From the cell containing the given text, extract its center point as [X, Y] coordinate. 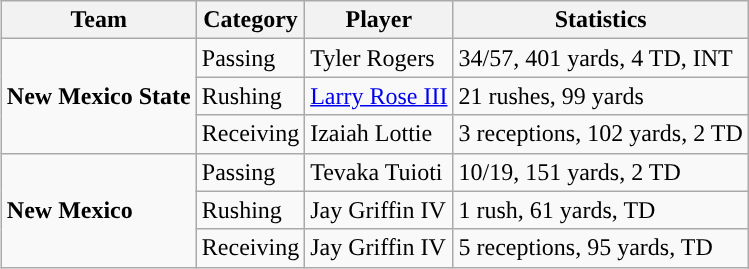
Category [250, 20]
5 receptions, 95 yards, TD [600, 248]
1 rush, 61 yards, TD [600, 210]
Tevaka Tuioti [379, 172]
New Mexico [98, 210]
10/19, 151 yards, 2 TD [600, 172]
New Mexico State [98, 96]
Player [379, 20]
21 rushes, 99 yards [600, 96]
Tyler Rogers [379, 58]
Team [98, 20]
3 receptions, 102 yards, 2 TD [600, 134]
Larry Rose III [379, 96]
34/57, 401 yards, 4 TD, INT [600, 58]
Statistics [600, 20]
Izaiah Lottie [379, 134]
